Return [X, Y] of the center of cell containing provided text 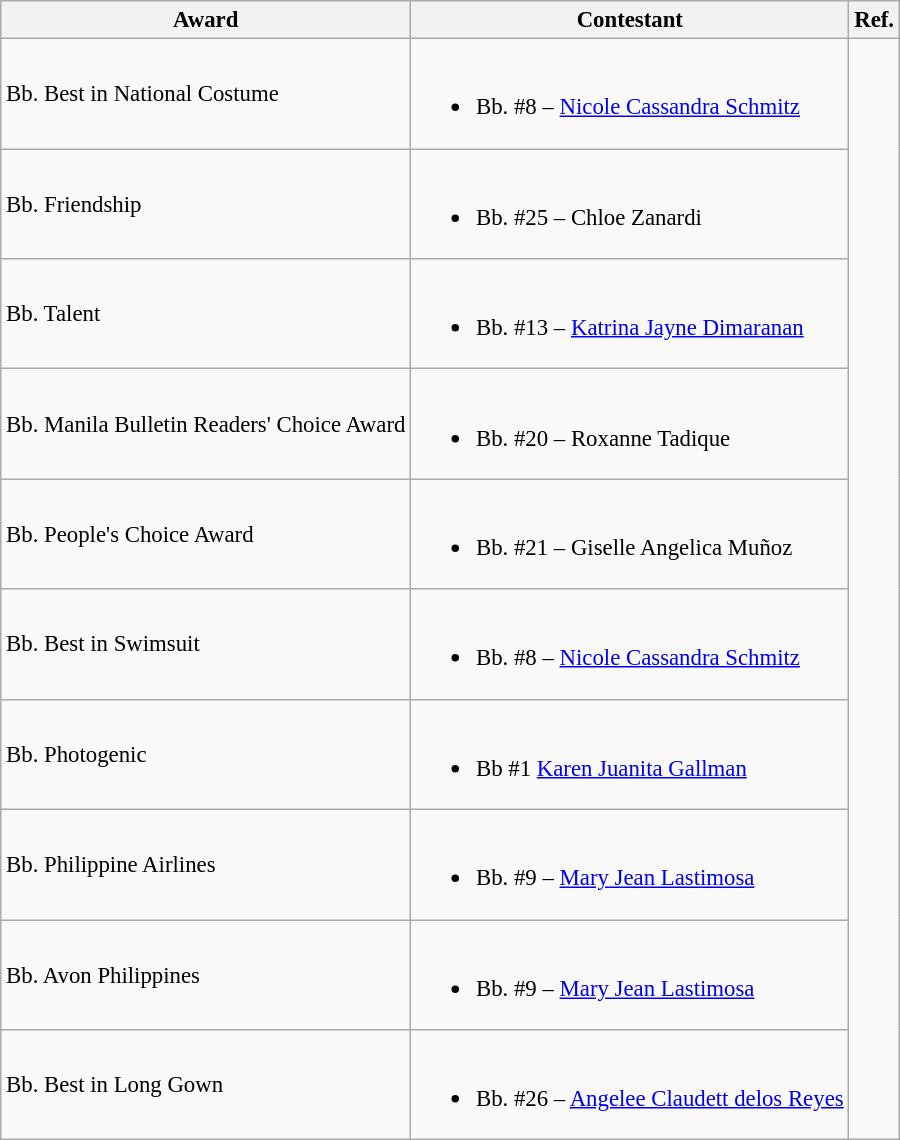
Bb #1 Karen Juanita Gallman [630, 754]
Bb. Best in Swimsuit [206, 644]
Contestant [630, 20]
Bb. #20 – Roxanne Tadique [630, 424]
Bb. Talent [206, 314]
Bb. Photogenic [206, 754]
Award [206, 20]
Bb. Manila Bulletin Readers' Choice Award [206, 424]
Bb. Best in Long Gown [206, 1085]
Bb. #26 – Angelee Claudett delos Reyes [630, 1085]
Bb. #21 – Giselle Angelica Muñoz [630, 534]
Ref. [874, 20]
Bb. #25 – Chloe Zanardi [630, 204]
Bb. Avon Philippines [206, 975]
Bb. #13 – Katrina Jayne Dimaranan [630, 314]
Bb. People's Choice Award [206, 534]
Bb. Philippine Airlines [206, 865]
Bb. Best in National Costume [206, 94]
Bb. Friendship [206, 204]
